For the text-containing cell, return its midpoint in (x, y) coordinate format. 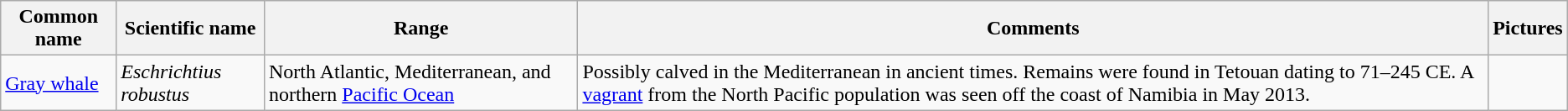
Scientific name (191, 29)
North Atlantic, Mediterranean, and northern Pacific Ocean (420, 82)
Comments (1034, 29)
Pictures (1528, 29)
Range (420, 29)
Eschrichtius robustus (191, 82)
Gray whale (59, 82)
Common name (59, 29)
